Scan for the cell matching the given text and deliver its [x, y] coordinate at center. 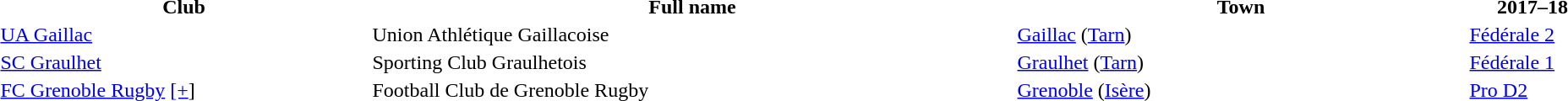
Union Athlétique Gaillacoise [692, 35]
Gaillac (Tarn) [1241, 35]
Graulhet (Tarn) [1241, 62]
Sporting Club Graulhetois [692, 62]
